For the text-containing cell, return its midpoint in (X, Y) coordinate format. 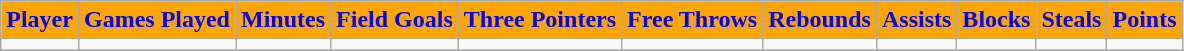
Player (40, 20)
Minutes (284, 20)
Rebounds (820, 20)
Games Played (156, 20)
Blocks (996, 20)
Free Throws (692, 20)
Three Pointers (540, 20)
Points (1144, 20)
Assists (916, 20)
Field Goals (395, 20)
Steals (1072, 20)
